Find where the given text appears and provide that cell's center as (x, y) coordinate. 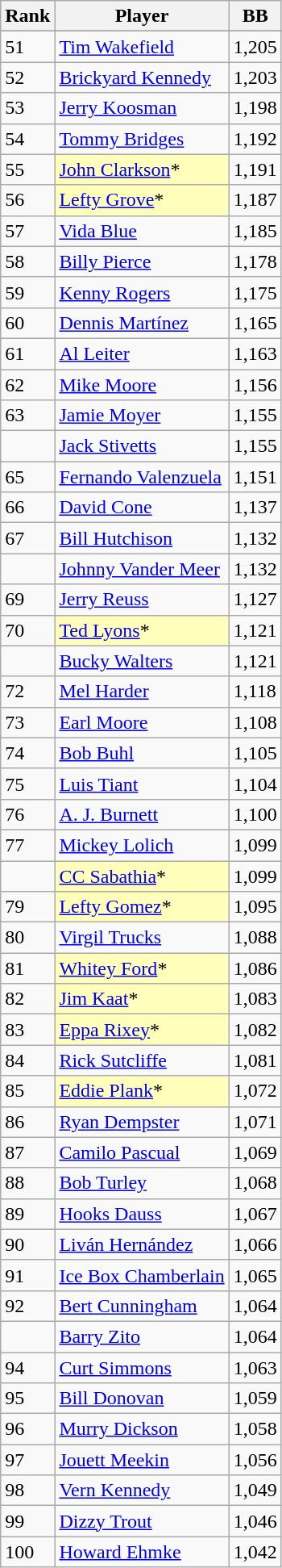
Mike Moore (142, 385)
1,067 (255, 1214)
Bob Turley (142, 1183)
1,100 (255, 814)
96 (27, 1429)
Jamie Moyer (142, 416)
1,072 (255, 1091)
1,068 (255, 1183)
John Clarkson* (142, 169)
Kenny Rogers (142, 292)
1,082 (255, 1030)
Bill Hutchison (142, 538)
100 (27, 1552)
1,049 (255, 1491)
1,192 (255, 139)
1,069 (255, 1152)
Bill Donovan (142, 1399)
Virgil Trucks (142, 938)
74 (27, 753)
1,056 (255, 1460)
86 (27, 1122)
Rank (27, 16)
1,059 (255, 1399)
76 (27, 814)
61 (27, 353)
98 (27, 1491)
1,088 (255, 938)
Earl Moore (142, 722)
Johnny Vander Meer (142, 569)
Murry Dickson (142, 1429)
1,071 (255, 1122)
1,165 (255, 323)
1,058 (255, 1429)
1,095 (255, 907)
53 (27, 108)
1,118 (255, 692)
Barry Zito (142, 1336)
1,198 (255, 108)
95 (27, 1399)
91 (27, 1275)
Jack Stivetts (142, 446)
Player (142, 16)
1,175 (255, 292)
Al Leiter (142, 353)
1,086 (255, 968)
Billy Pierce (142, 261)
88 (27, 1183)
1,042 (255, 1552)
Howard Ehmke (142, 1552)
Bucky Walters (142, 661)
BB (255, 16)
75 (27, 784)
Lefty Gomez* (142, 907)
66 (27, 508)
Vida Blue (142, 231)
1,065 (255, 1275)
Tim Wakefield (142, 47)
Bob Buhl (142, 753)
Curt Simmons (142, 1368)
Ryan Dempster (142, 1122)
Dizzy Trout (142, 1521)
54 (27, 139)
Tommy Bridges (142, 139)
59 (27, 292)
Ted Lyons* (142, 630)
Vern Kennedy (142, 1491)
Liván Hernández (142, 1244)
70 (27, 630)
1,105 (255, 753)
69 (27, 600)
1,046 (255, 1521)
Camilo Pascual (142, 1152)
Jerry Koosman (142, 108)
85 (27, 1091)
90 (27, 1244)
Bert Cunningham (142, 1306)
73 (27, 722)
1,151 (255, 477)
Rick Sutcliffe (142, 1060)
60 (27, 323)
92 (27, 1306)
Jouett Meekin (142, 1460)
1,108 (255, 722)
1,066 (255, 1244)
63 (27, 416)
1,185 (255, 231)
56 (27, 200)
Hooks Dauss (142, 1214)
A. J. Burnett (142, 814)
1,163 (255, 353)
Brickyard Kennedy (142, 77)
Jerry Reuss (142, 600)
1,205 (255, 47)
1,083 (255, 999)
1,063 (255, 1368)
51 (27, 47)
67 (27, 538)
Luis Tiant (142, 784)
58 (27, 261)
82 (27, 999)
65 (27, 477)
89 (27, 1214)
Jim Kaat* (142, 999)
62 (27, 385)
57 (27, 231)
83 (27, 1030)
1,104 (255, 784)
1,178 (255, 261)
Dennis Martínez (142, 323)
CC Sabathia* (142, 876)
1,081 (255, 1060)
Eddie Plank* (142, 1091)
Mel Harder (142, 692)
1,156 (255, 385)
97 (27, 1460)
80 (27, 938)
79 (27, 907)
1,127 (255, 600)
1,203 (255, 77)
1,187 (255, 200)
99 (27, 1521)
1,191 (255, 169)
55 (27, 169)
94 (27, 1368)
87 (27, 1152)
Whitey Ford* (142, 968)
1,137 (255, 508)
81 (27, 968)
77 (27, 845)
84 (27, 1060)
David Cone (142, 508)
52 (27, 77)
Fernando Valenzuela (142, 477)
Mickey Lolich (142, 845)
Ice Box Chamberlain (142, 1275)
Lefty Grove* (142, 200)
Eppa Rixey* (142, 1030)
72 (27, 692)
